Determine the [x, y] coordinate at the center of the cell enclosing the given text.  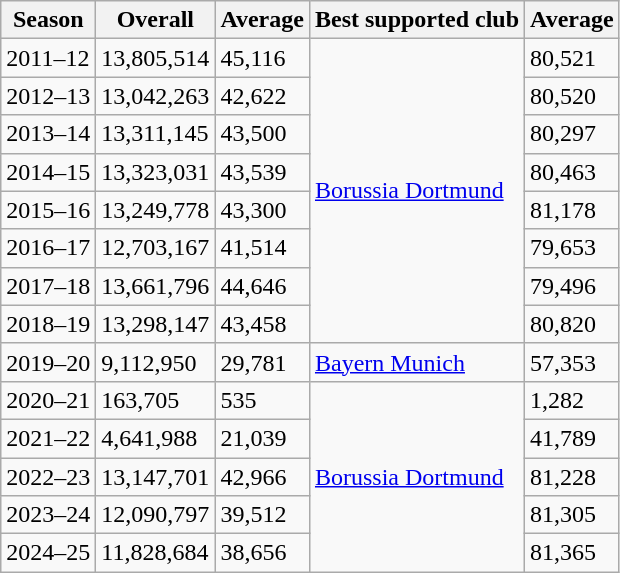
2014–15 [48, 172]
80,520 [572, 96]
1,282 [572, 400]
81,178 [572, 210]
43,539 [262, 172]
79,496 [572, 286]
79,653 [572, 248]
2013–14 [48, 134]
80,297 [572, 134]
2018–19 [48, 324]
81,305 [572, 515]
2019–20 [48, 362]
2021–22 [48, 438]
13,042,263 [156, 96]
29,781 [262, 362]
45,116 [262, 58]
44,646 [262, 286]
13,147,701 [156, 477]
43,300 [262, 210]
2020–21 [48, 400]
43,458 [262, 324]
2017–18 [48, 286]
13,249,778 [156, 210]
9,112,950 [156, 362]
2015–16 [48, 210]
Bayern Munich [416, 362]
2022–23 [48, 477]
Overall [156, 20]
80,463 [572, 172]
42,622 [262, 96]
80,521 [572, 58]
13,661,796 [156, 286]
2023–24 [48, 515]
12,090,797 [156, 515]
Best supported club [416, 20]
11,828,684 [156, 553]
2012–13 [48, 96]
Season [48, 20]
39,512 [262, 515]
21,039 [262, 438]
163,705 [156, 400]
43,500 [262, 134]
42,966 [262, 477]
2011–12 [48, 58]
41,514 [262, 248]
4,641,988 [156, 438]
13,311,145 [156, 134]
81,365 [572, 553]
13,805,514 [156, 58]
13,323,031 [156, 172]
57,353 [572, 362]
81,228 [572, 477]
2016–17 [48, 248]
38,656 [262, 553]
12,703,167 [156, 248]
535 [262, 400]
41,789 [572, 438]
2024–25 [48, 553]
80,820 [572, 324]
13,298,147 [156, 324]
